Locate the cell with the specified text and output its [X, Y] center coordinate. 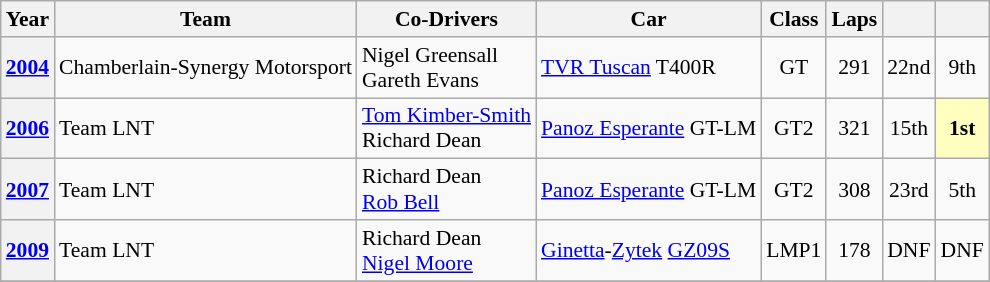
2006 [28, 128]
Car [648, 19]
9th [962, 68]
Co-Drivers [446, 19]
5th [962, 190]
15th [908, 128]
Team [206, 19]
1st [962, 128]
321 [854, 128]
GT [794, 68]
Class [794, 19]
Year [28, 19]
Richard Dean Nigel Moore [446, 250]
308 [854, 190]
Richard Dean Rob Bell [446, 190]
Ginetta-Zytek GZ09S [648, 250]
LMP1 [794, 250]
291 [854, 68]
Chamberlain-Synergy Motorsport [206, 68]
TVR Tuscan T400R [648, 68]
2009 [28, 250]
178 [854, 250]
Nigel Greensall Gareth Evans [446, 68]
Laps [854, 19]
23rd [908, 190]
2004 [28, 68]
2007 [28, 190]
22nd [908, 68]
Tom Kimber-Smith Richard Dean [446, 128]
